Determine the [X, Y] coordinate at the center of the cell enclosing the given text.  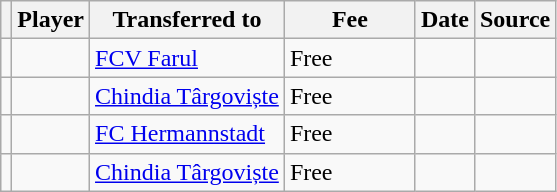
Source [514, 20]
FC Hermannstadt [188, 134]
Transferred to [188, 20]
Fee [350, 20]
FCV Farul [188, 58]
Player [51, 20]
Date [444, 20]
